Scan for the cell matching the given text and deliver its [X, Y] coordinate at center. 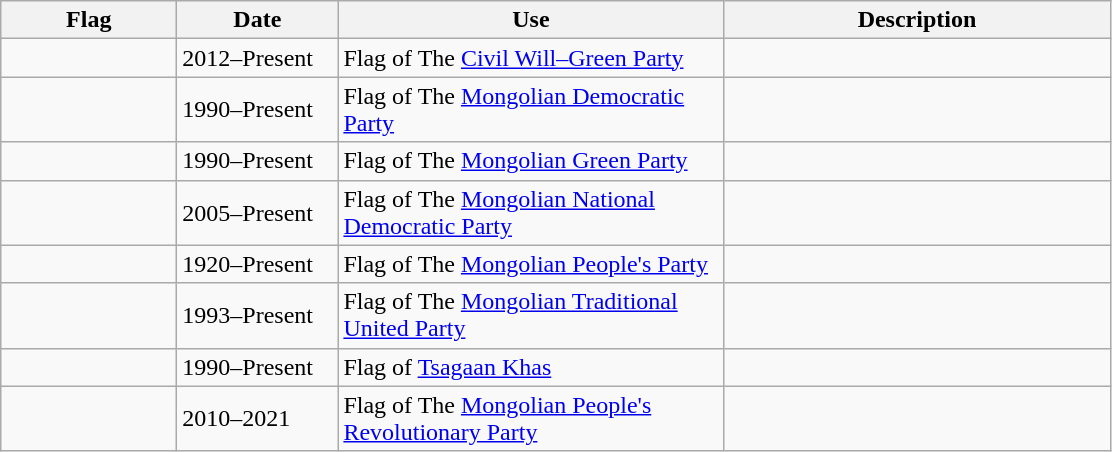
Flag of The Mongolian People's Party [531, 264]
Flag of The Mongolian Democratic Party [531, 110]
Flag of The Mongolian National Democratic Party [531, 212]
1920–Present [258, 264]
Flag of The Mongolian Green Party [531, 161]
Description [917, 20]
Flag of Tsagaan Khas [531, 367]
Flag of The Mongolian Traditional United Party [531, 316]
Flag [89, 20]
2005–Present [258, 212]
Use [531, 20]
2012–Present [258, 58]
2010–2021 [258, 418]
Flag of The Civil Will–Green Party [531, 58]
Date [258, 20]
Flag of The Mongolian People's Revolutionary Party [531, 418]
1993–Present [258, 316]
